Return (x, y) of the center of cell containing provided text 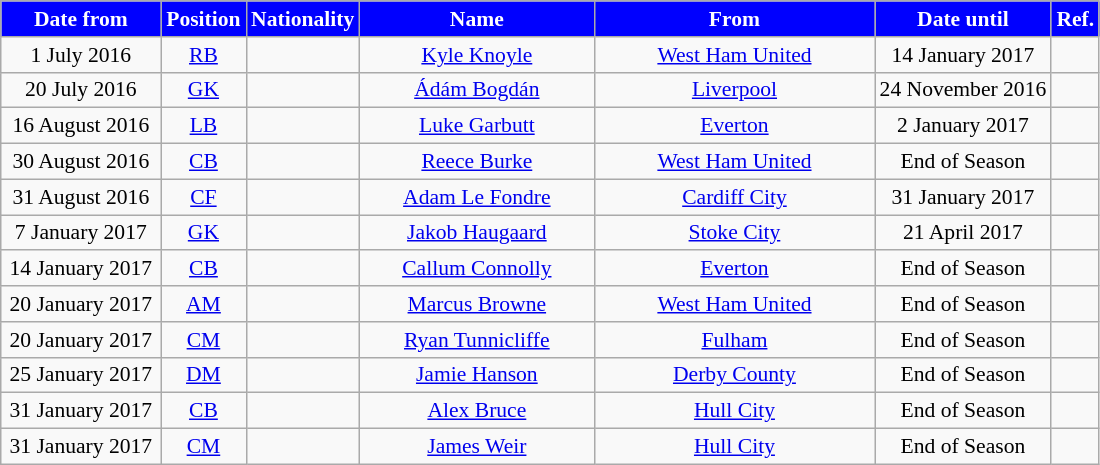
30 August 2016 (81, 162)
AM (204, 304)
2 January 2017 (964, 126)
Nationality (302, 19)
From (734, 19)
Marcus Browne (476, 304)
Kyle Knoyle (476, 55)
RB (204, 55)
Cardiff City (734, 197)
CF (204, 197)
24 November 2016 (964, 90)
Adam Le Fondre (476, 197)
Liverpool (734, 90)
Luke Garbutt (476, 126)
Ref. (1075, 19)
Jakob Haugaard (476, 233)
Ádám Bogdán (476, 90)
Fulham (734, 340)
Stoke City (734, 233)
21 April 2017 (964, 233)
1 July 2016 (81, 55)
Derby County (734, 375)
25 January 2017 (81, 375)
LB (204, 126)
Date from (81, 19)
DM (204, 375)
Alex Bruce (476, 411)
7 January 2017 (81, 233)
20 July 2016 (81, 90)
Jamie Hanson (476, 375)
Callum Connolly (476, 269)
Ryan Tunnicliffe (476, 340)
31 August 2016 (81, 197)
Reece Burke (476, 162)
16 August 2016 (81, 126)
James Weir (476, 447)
Position (204, 19)
Date until (964, 19)
Name (476, 19)
